Find where the given text appears and provide that cell's center as (x, y) coordinate. 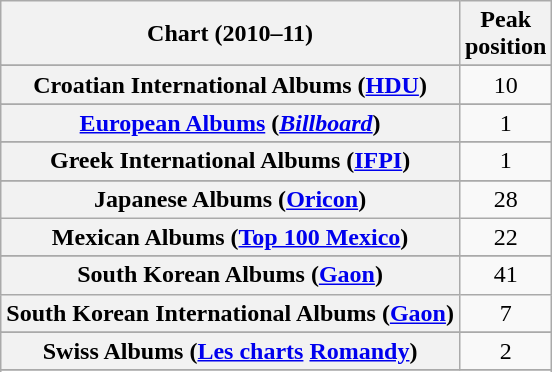
Swiss Albums (Les charts Romandy) (230, 351)
7 (505, 313)
European Albums (Billboard) (230, 123)
Mexican Albums (Top 100 Mexico) (230, 237)
Japanese Albums (Oricon) (230, 199)
Croatian International Albums (HDU) (230, 85)
10 (505, 85)
22 (505, 237)
2 (505, 351)
South Korean Albums (Gaon) (230, 275)
Peakposition (505, 34)
Greek International Albums (IFPI) (230, 161)
South Korean International Albums (Gaon) (230, 313)
Chart (2010–11) (230, 34)
28 (505, 199)
41 (505, 275)
